Find where the given text appears and provide that cell's center as (x, y) coordinate. 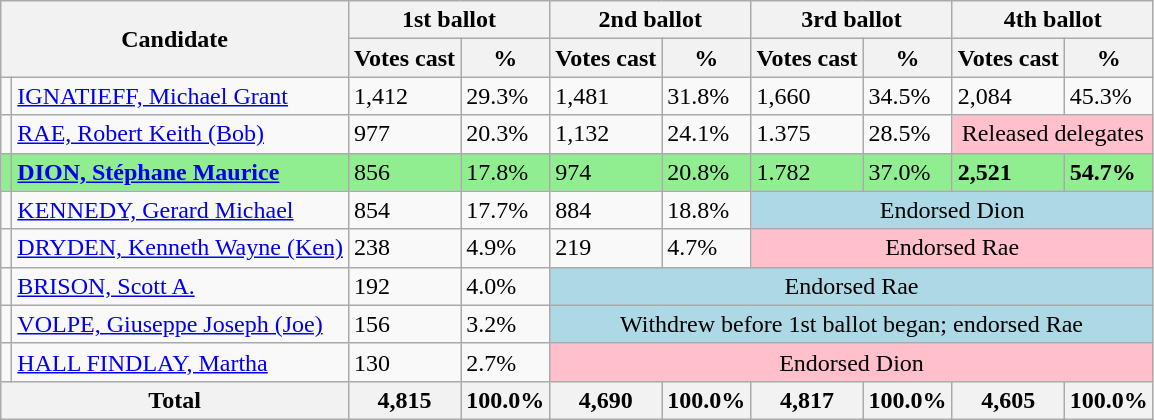
130 (404, 362)
18.8% (706, 210)
37.0% (908, 172)
45.3% (1108, 96)
4,690 (606, 400)
4,817 (807, 400)
977 (404, 134)
54.7% (1108, 172)
219 (606, 248)
4.7% (706, 248)
2,084 (1008, 96)
1.375 (807, 134)
238 (404, 248)
34.5% (908, 96)
156 (404, 324)
4,815 (404, 400)
2nd ballot (650, 20)
Candidate (175, 39)
3rd ballot (852, 20)
Released delegates (1052, 134)
VOLPE, Giuseppe Joseph (Joe) (180, 324)
1,481 (606, 96)
20.3% (506, 134)
1,132 (606, 134)
28.5% (908, 134)
2.7% (506, 362)
31.8% (706, 96)
3.2% (506, 324)
1.782 (807, 172)
IGNATIEFF, Michael Grant (180, 96)
4.9% (506, 248)
DRYDEN, Kenneth Wayne (Ken) (180, 248)
2,521 (1008, 172)
BRISON, Scott A. (180, 286)
Withdrew before 1st ballot began; endorsed Rae (852, 324)
RAE, Robert Keith (Bob) (180, 134)
854 (404, 210)
1,412 (404, 96)
KENNEDY, Gerard Michael (180, 210)
4th ballot (1052, 20)
4.0% (506, 286)
884 (606, 210)
974 (606, 172)
17.7% (506, 210)
17.8% (506, 172)
856 (404, 172)
Total (175, 400)
4,605 (1008, 400)
1,660 (807, 96)
29.3% (506, 96)
1st ballot (448, 20)
DION, Stéphane Maurice (180, 172)
HALL FINDLAY, Martha (180, 362)
192 (404, 286)
24.1% (706, 134)
20.8% (706, 172)
